Output the (X, Y) coordinate of the center of the cell containing the given text.  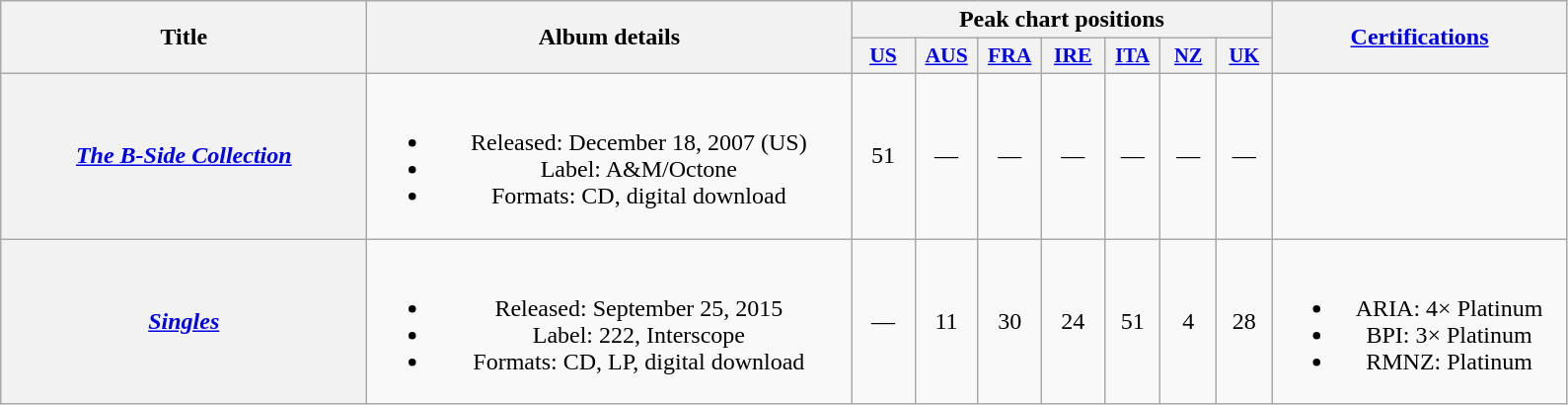
UK (1243, 56)
Certifications (1419, 38)
Released: September 25, 2015Label: 222, InterscopeFormats: CD, LP, digital download (610, 322)
28 (1243, 322)
ITA (1133, 56)
IRE (1073, 56)
Singles (184, 322)
FRA (1009, 56)
AUS (946, 56)
US (883, 56)
Released: December 18, 2007 (US)Label: A&M/OctoneFormats: CD, digital download (610, 156)
Album details (610, 38)
4 (1188, 322)
The B-Side Collection (184, 156)
ARIA: 4× PlatinumBPI: 3× PlatinumRMNZ: Platinum (1419, 322)
NZ (1188, 56)
Peak chart positions (1062, 20)
11 (946, 322)
24 (1073, 322)
Title (184, 38)
30 (1009, 322)
